Pinpoint the cell where the given text exists, returning its [X, Y] midpoint coordinate. 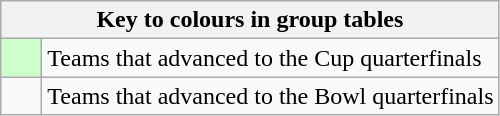
Teams that advanced to the Cup quarterfinals [270, 58]
Teams that advanced to the Bowl quarterfinals [270, 96]
Key to colours in group tables [250, 20]
